Search for the cell housing the specified text and yield its [X, Y] center coordinate. 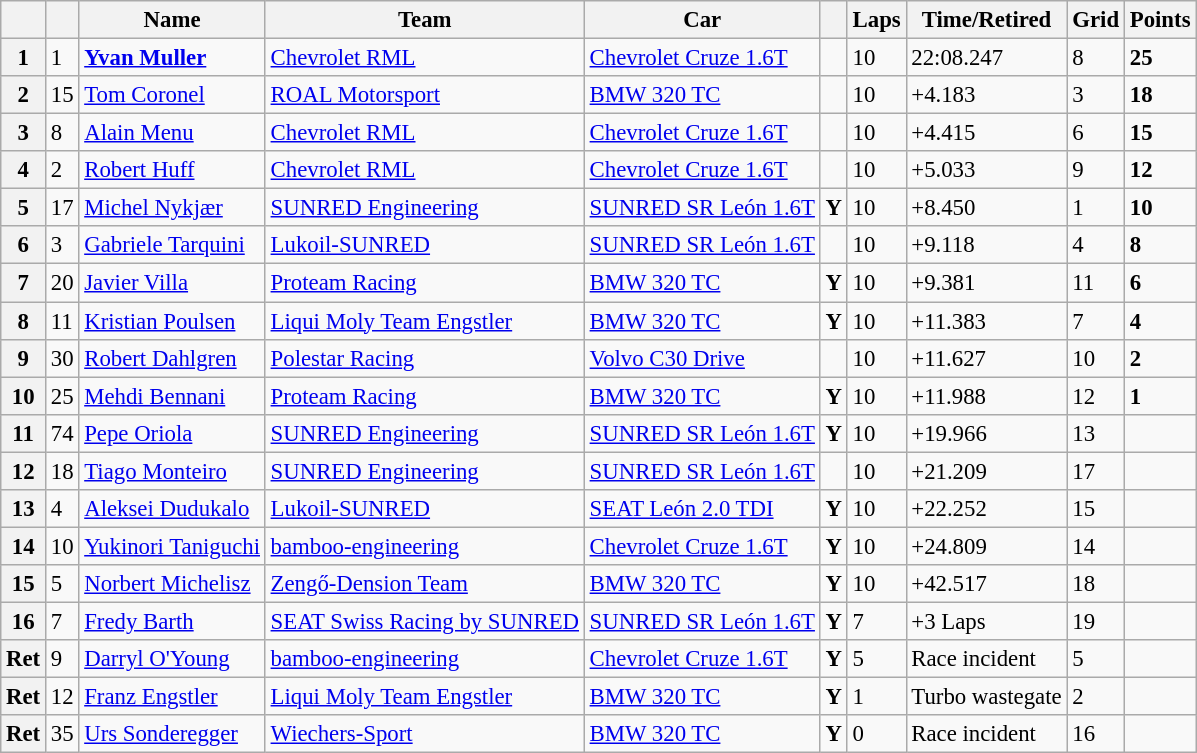
30 [62, 358]
+8.450 [986, 208]
74 [62, 433]
Urs Sonderegger [172, 734]
Robert Huff [172, 170]
19 [1096, 621]
Mehdi Bennani [172, 396]
+9.381 [986, 283]
+11.627 [986, 358]
SEAT León 2.0 TDI [702, 509]
22:08.247 [986, 58]
Robert Dahlgren [172, 358]
+21.209 [986, 471]
Michel Nykjær [172, 208]
+24.809 [986, 546]
Kristian Poulsen [172, 321]
Gabriele Tarquini [172, 245]
Car [702, 20]
Darryl O'Young [172, 659]
Polestar Racing [424, 358]
Tom Coronel [172, 95]
+42.517 [986, 584]
Laps [876, 20]
Franz Engstler [172, 697]
Team [424, 20]
+9.118 [986, 245]
+22.252 [986, 509]
Wiechers-Sport [424, 734]
Turbo wastegate [986, 697]
Name [172, 20]
ROAL Motorsport [424, 95]
Tiago Monteiro [172, 471]
Grid [1096, 20]
Aleksei Dudukalo [172, 509]
Zengő-Dension Team [424, 584]
Javier Villa [172, 283]
Pepe Oriola [172, 433]
20 [62, 283]
+4.415 [986, 133]
Points [1160, 20]
Volvo C30 Drive [702, 358]
+11.383 [986, 321]
+4.183 [986, 95]
Yukinori Taniguchi [172, 546]
+19.966 [986, 433]
35 [62, 734]
Time/Retired [986, 20]
+3 Laps [986, 621]
0 [876, 734]
+5.033 [986, 170]
Norbert Michelisz [172, 584]
SEAT Swiss Racing by SUNRED [424, 621]
Alain Menu [172, 133]
+11.988 [986, 396]
Fredy Barth [172, 621]
Yvan Muller [172, 58]
